Provide the [x, y] coordinate of the cell's center where the given text is located.  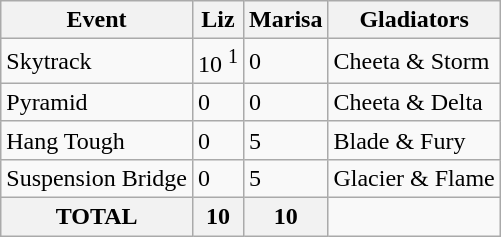
TOTAL [97, 217]
Liz [218, 20]
10 1 [218, 62]
Marisa [286, 20]
Event [97, 20]
Hang Tough [97, 140]
Glacier & Flame [414, 178]
Blade & Fury [414, 140]
Pyramid [97, 102]
Cheeta & Delta [414, 102]
Cheeta & Storm [414, 62]
Skytrack [97, 62]
Gladiators [414, 20]
Suspension Bridge [97, 178]
